From the cell containing the given text, extract its center point as [X, Y] coordinate. 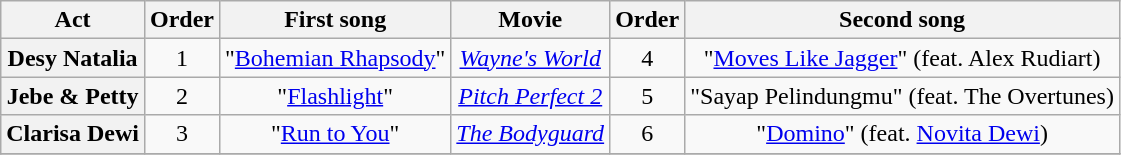
Pitch Perfect 2 [530, 96]
Jebe & Petty [73, 96]
Act [73, 20]
"Domino" (feat. Novita Dewi) [902, 134]
Second song [902, 20]
The Bodyguard [530, 134]
1 [182, 58]
Movie [530, 20]
First song [336, 20]
"Sayap Pelindungmu" (feat. The Overtunes) [902, 96]
"Run to You" [336, 134]
4 [648, 58]
"Moves Like Jagger" (feat. Alex Rudiart) [902, 58]
3 [182, 134]
Wayne's World [530, 58]
Desy Natalia [73, 58]
6 [648, 134]
"Bohemian Rhapsody" [336, 58]
2 [182, 96]
"Flashlight" [336, 96]
Clarisa Dewi [73, 134]
5 [648, 96]
